Pinpoint the cell where the given text exists, returning its [X, Y] midpoint coordinate. 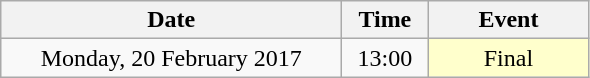
Final [508, 58]
Monday, 20 February 2017 [172, 58]
Date [172, 20]
Event [508, 20]
13:00 [385, 58]
Time [385, 20]
